Determine the (x, y) coordinate at the center of the cell enclosing the given text.  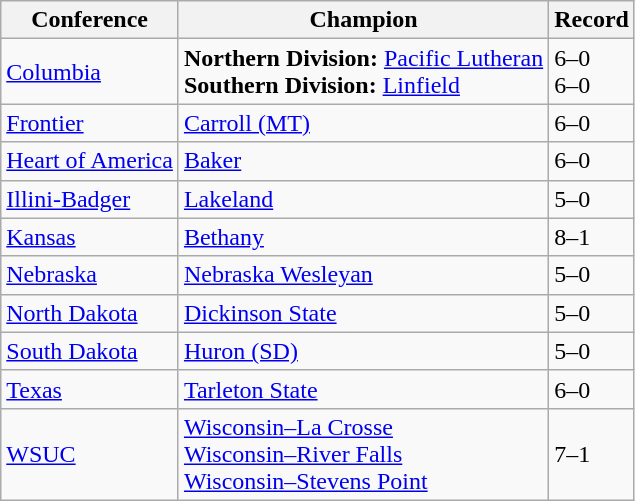
Heart of America (90, 161)
Champion (363, 20)
Dickinson State (363, 313)
Columbia (90, 72)
Carroll (MT) (363, 123)
Lakeland (363, 199)
Record (592, 20)
6–06–0 (592, 72)
WSUC (90, 454)
South Dakota (90, 351)
Huron (SD) (363, 351)
Northern Division: Pacific LutheranSouthern Division: Linfield (363, 72)
Nebraska Wesleyan (363, 275)
Illini-Badger (90, 199)
8–1 (592, 237)
Baker (363, 161)
Frontier (90, 123)
Wisconsin–La CrosseWisconsin–River FallsWisconsin–Stevens Point (363, 454)
Conference (90, 20)
Nebraska (90, 275)
Texas (90, 389)
North Dakota (90, 313)
Bethany (363, 237)
Tarleton State (363, 389)
Kansas (90, 237)
7–1 (592, 454)
